Locate the cell with the specified text and output its (X, Y) center coordinate. 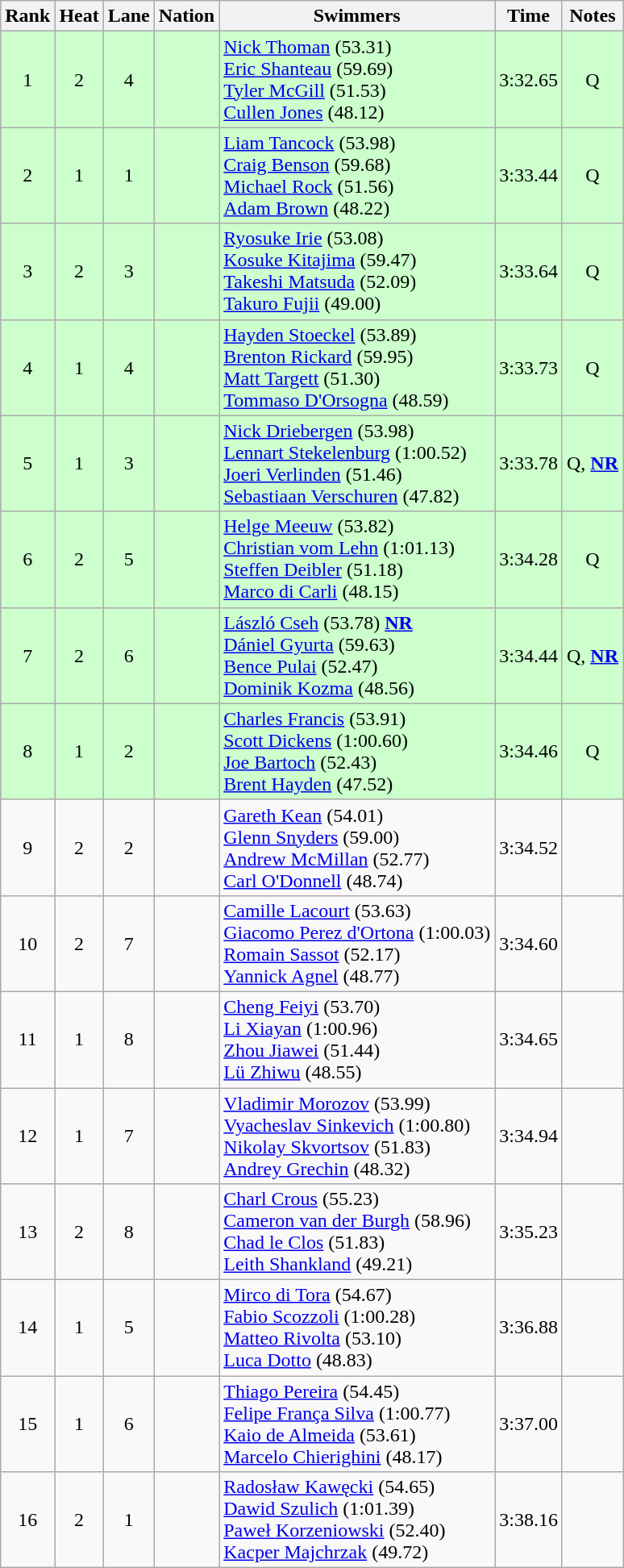
3:32.65 (529, 79)
3:34.60 (529, 944)
Nick Driebergen (53.98)Lennart Stekelenburg (1:00.52)Joeri Verlinden (51.46)Sebastiaan Verschuren (47.82) (357, 463)
3:35.23 (529, 1232)
László Cseh (53.78) NRDániel Gyurta (59.63)Bence Pulai (52.47)Dominik Kozma (48.56) (357, 655)
Hayden Stoeckel (53.89)Brenton Rickard (59.95)Matt Targett (51.30)Tommaso D'Orsogna (48.59) (357, 368)
Mirco di Tora (54.67)Fabio Scozzoli (1:00.28)Matteo Rivolta (53.10)Luca Dotto (48.83) (357, 1328)
Liam Tancock (53.98)Craig Benson (59.68)Michael Rock (51.56)Adam Brown (48.22) (357, 176)
3:34.65 (529, 1039)
3:34.28 (529, 560)
Radosław Kawęcki (54.65)Dawid Szulich (1:01.39)Paweł Korzeniowski (52.40)Kacper Majchrzak (49.72) (357, 1520)
Lane (129, 16)
3:34.46 (529, 752)
Gareth Kean (54.01)Glenn Snyders (59.00)Andrew McMillan (52.77)Carl O'Donnell (48.74) (357, 847)
3:34.94 (529, 1136)
Nation (186, 16)
Vladimir Morozov (53.99)Vyacheslav Sinkevich (1:00.80)Nikolay Skvortsov (51.83)Andrey Grechin (48.32) (357, 1136)
10 (27, 944)
Camille Lacourt (53.63)Giacomo Perez d'Ortona (1:00.03)Romain Sassot (52.17)Yannick Agnel (48.77) (357, 944)
Heat (79, 16)
Rank (27, 16)
3:37.00 (529, 1424)
3:38.16 (529, 1520)
Cheng Feiyi (53.70)Li Xiayan (1:00.96)Zhou Jiawei (51.44)Lü Zhiwu (48.55) (357, 1039)
Ryosuke Irie (53.08)Kosuke Kitajima (59.47)Takeshi Matsuda (52.09)Takuro Fujii (49.00) (357, 271)
3:36.88 (529, 1328)
13 (27, 1232)
3:34.52 (529, 847)
Nick Thoman (53.31)Eric Shanteau (59.69)Tyler McGill (51.53)Cullen Jones (48.12) (357, 79)
14 (27, 1328)
Charl Crous (55.23)Cameron van der Burgh (58.96)Chad le Clos (51.83)Leith Shankland (49.21) (357, 1232)
Charles Francis (53.91)Scott Dickens (1:00.60)Joe Bartoch (52.43)Brent Hayden (47.52) (357, 752)
3:33.78 (529, 463)
Swimmers (357, 16)
12 (27, 1136)
9 (27, 847)
Notes (592, 16)
16 (27, 1520)
3:33.44 (529, 176)
Time (529, 16)
3:33.73 (529, 368)
Thiago Pereira (54.45)Felipe França Silva (1:00.77)Kaio de Almeida (53.61)Marcelo Chierighini (48.17) (357, 1424)
3:33.64 (529, 271)
11 (27, 1039)
Helge Meeuw (53.82)Christian vom Lehn (1:01.13)Steffen Deibler (51.18)Marco di Carli (48.15) (357, 560)
15 (27, 1424)
3:34.44 (529, 655)
